Scan for the cell matching the given text and deliver its (X, Y) coordinate at center. 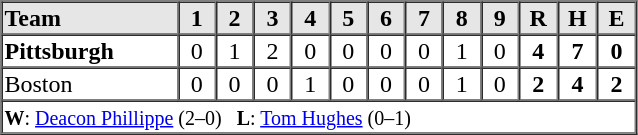
W: Deacon Phillippe (2–0) L: Tom Hughes (0–1) (319, 116)
9 (500, 18)
3 (273, 18)
8 (462, 18)
5 (348, 18)
6 (386, 18)
E (616, 18)
R (538, 18)
H (578, 18)
Team (90, 18)
Boston (90, 84)
Pittsburgh (90, 50)
